Return the (X, Y) coordinate for the center point of the cell that contains the specified text.  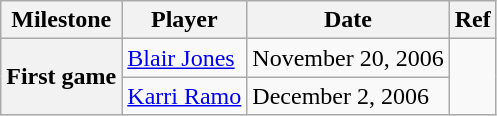
Milestone (62, 20)
Karri Ramo (184, 96)
December 2, 2006 (348, 96)
November 20, 2006 (348, 58)
Ref (472, 20)
Blair Jones (184, 58)
First game (62, 77)
Date (348, 20)
Player (184, 20)
